Extract the (x, y) coordinate from the center of the cell holding the provided text.  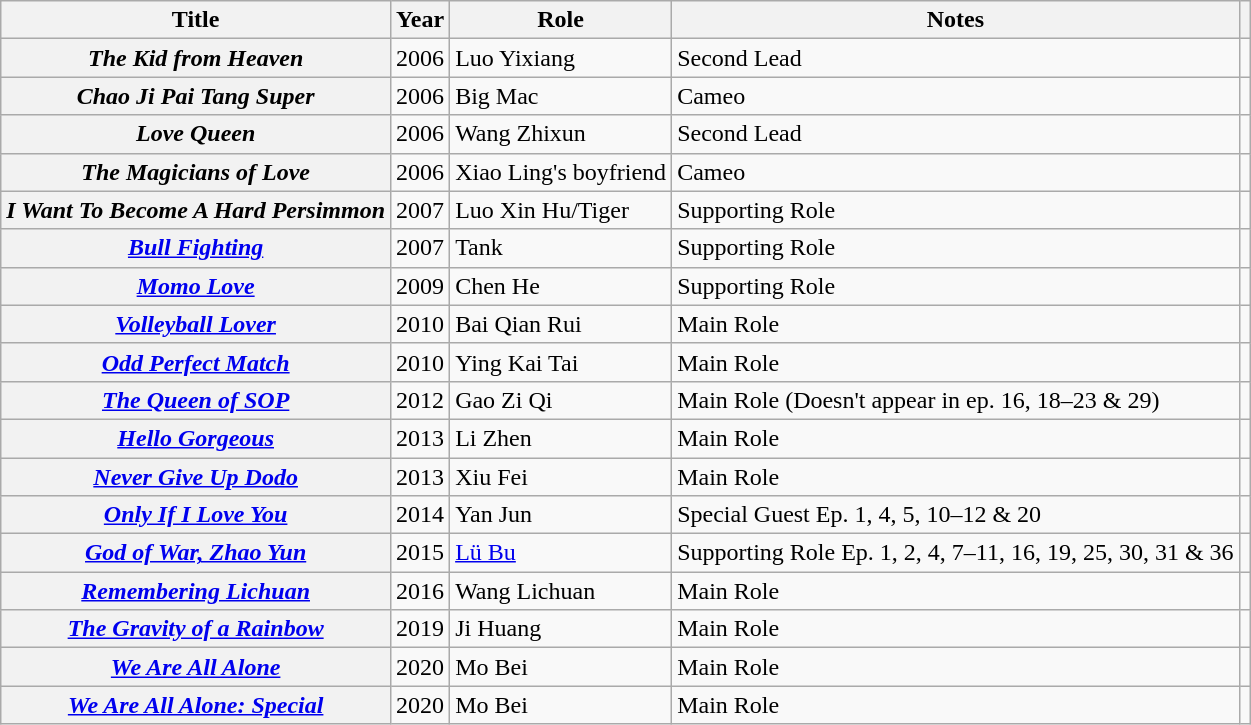
Only If I Love You (196, 515)
Gao Zi Qi (561, 400)
2019 (420, 629)
Title (196, 20)
Never Give Up Dodo (196, 477)
God of War, Zhao Yun (196, 553)
Year (420, 20)
Supporting Role Ep. 1, 2, 4, 7–11, 16, 19, 25, 30, 31 & 36 (956, 553)
Xiu Fei (561, 477)
Role (561, 20)
Yan Jun (561, 515)
Hello Gorgeous (196, 438)
2016 (420, 591)
The Magicians of Love (196, 172)
Big Mac (561, 96)
The Gravity of a Rainbow (196, 629)
Luo Yixiang (561, 58)
We Are All Alone: Special (196, 705)
2015 (420, 553)
Wang Lichuan (561, 591)
Odd Perfect Match (196, 362)
2009 (420, 286)
Main Role (Doesn't appear in ep. 16, 18–23 & 29) (956, 400)
Love Queen (196, 134)
Luo Xin Hu/Tiger (561, 210)
Chen He (561, 286)
2012 (420, 400)
The Kid from Heaven (196, 58)
Notes (956, 20)
Li Zhen (561, 438)
Xiao Ling's boyfriend (561, 172)
Volleyball Lover (196, 324)
Special Guest Ep. 1, 4, 5, 10–12 & 20 (956, 515)
Momo Love (196, 286)
Tank (561, 248)
Remembering Lichuan (196, 591)
I Want To Become A Hard Persimmon (196, 210)
2014 (420, 515)
The Queen of SOP (196, 400)
Ying Kai Tai (561, 362)
Ji Huang (561, 629)
Chao Ji Pai Tang Super (196, 96)
We Are All Alone (196, 667)
Lü Bu (561, 553)
Wang Zhixun (561, 134)
Bull Fighting (196, 248)
Bai Qian Rui (561, 324)
